Capture the cell that displays the provided text and extract its (x, y) central coordinate. 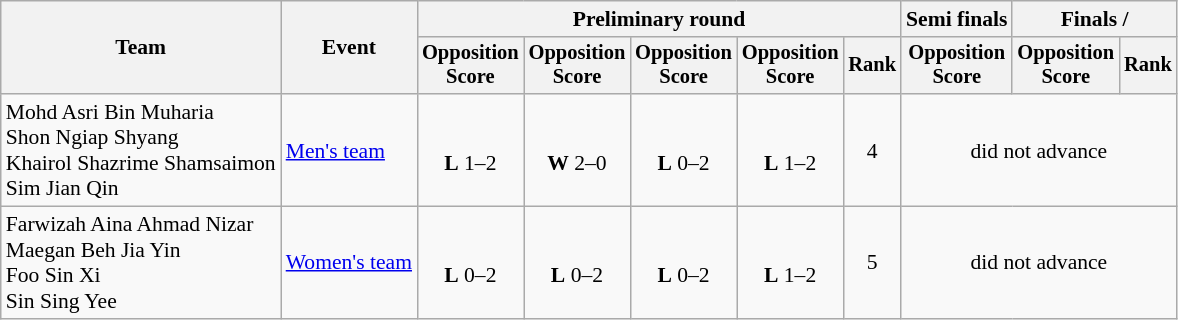
Preliminary round (659, 19)
Women's team (349, 263)
Event (349, 48)
5 (872, 263)
Team (141, 48)
Mohd Asri Bin MuhariaShon Ngiap ShyangKhairol Shazrime ShamsaimonSim Jian Qin (141, 150)
Semi finals (956, 19)
Men's team (349, 150)
Farwizah Aina Ahmad NizarMaegan Beh Jia YinFoo Sin XiSin Sing Yee (141, 263)
4 (872, 150)
W 2–0 (578, 150)
Finals / (1094, 19)
